Locate the cell with the specified text and output its [x, y] center coordinate. 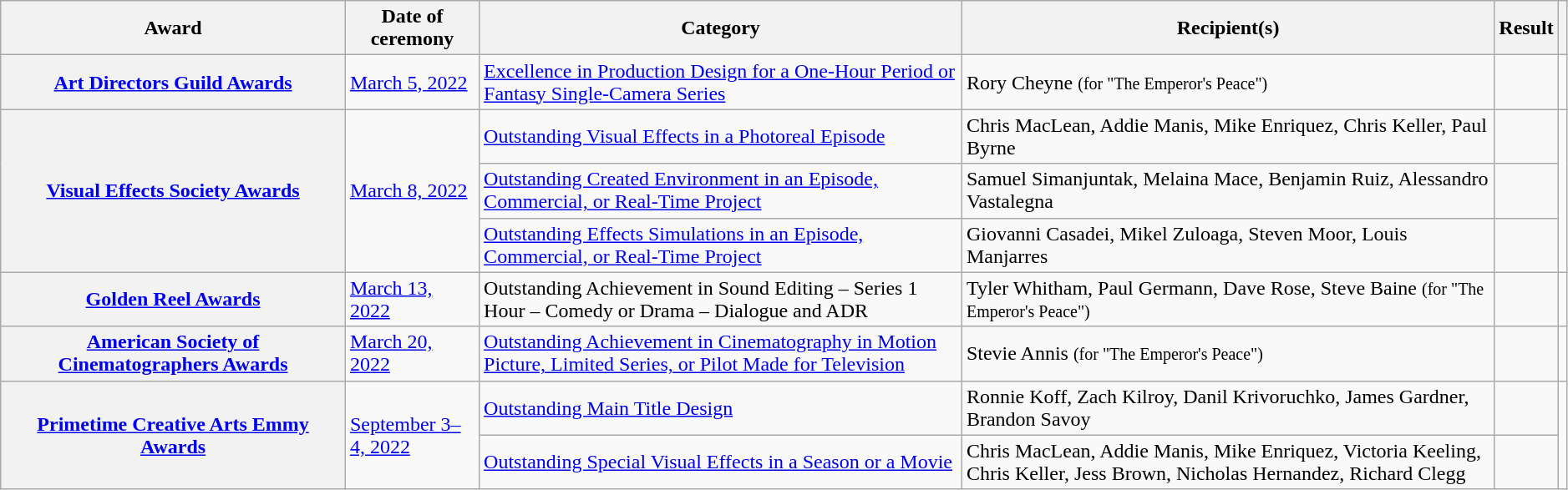
Visual Effects Society Awards [174, 190]
Outstanding Achievement in Sound Editing – Series 1 Hour – Comedy or Drama – Dialogue and ADR [721, 299]
Stevie Annis (for "The Emperor's Peace") [1228, 354]
Outstanding Special Visual Effects in a Season or a Movie [721, 462]
Date of ceremony [412, 28]
March 20, 2022 [412, 354]
Category [721, 28]
Ronnie Koff, Zach Kilroy, Danil Krivoruchko, James Gardner, Brandon Savoy [1228, 407]
Chris MacLean, Addie Manis, Mike Enriquez, Chris Keller, Paul Byrne [1228, 137]
Primetime Creative Arts Emmy Awards [174, 435]
Outstanding Visual Effects in a Photoreal Episode [721, 137]
Award [174, 28]
Art Directors Guild Awards [174, 82]
Outstanding Main Title Design [721, 407]
Golden Reel Awards [174, 299]
March 8, 2022 [412, 190]
Result [1526, 28]
Outstanding Achievement in Cinematography in Motion Picture, Limited Series, or Pilot Made for Television [721, 354]
Samuel Simanjuntak, Melaina Mace, Benjamin Ruiz, Alessandro Vastalegna [1228, 190]
Recipient(s) [1228, 28]
September 3–4, 2022 [412, 435]
Chris MacLean, Addie Manis, Mike Enriquez, Victoria Keeling, Chris Keller, Jess Brown, Nicholas Hernandez, Richard Clegg [1228, 462]
March 13, 2022 [412, 299]
Giovanni Casadei, Mikel Zuloaga, Steven Moor, Louis Manjarres [1228, 245]
Tyler Whitham, Paul Germann, Dave Rose, Steve Baine (for "The Emperor's Peace") [1228, 299]
American Society of Cinematographers Awards [174, 354]
Outstanding Created Environment in an Episode, Commercial, or Real-Time Project [721, 190]
Rory Cheyne (for "The Emperor's Peace") [1228, 82]
Excellence in Production Design for a One-Hour Period or Fantasy Single-Camera Series [721, 82]
March 5, 2022 [412, 82]
Outstanding Effects Simulations in an Episode, Commercial, or Real-Time Project [721, 245]
